Return (X, Y) of the center of cell containing provided text 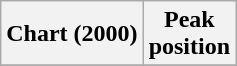
Chart (2000) (72, 34)
Peak position (189, 34)
